Identify which cell holds the provided text, then report its (x, y) central coordinate. 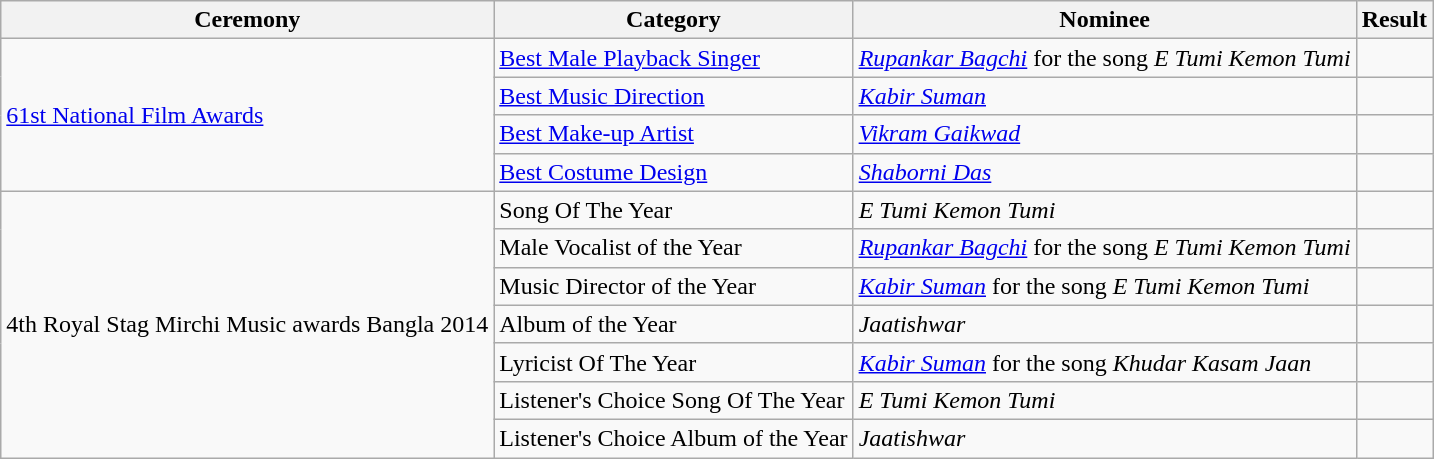
Male Vocalist of the Year (674, 248)
Best Make-up Artist (674, 134)
4th Royal Stag Mirchi Music awards Bangla 2014 (248, 324)
Ceremony (248, 20)
Nominee (1104, 20)
Song Of The Year (674, 210)
Lyricist Of The Year (674, 362)
Best Music Direction (674, 96)
Kabir Suman for the song E Tumi Kemon Tumi (1104, 286)
Result (1394, 20)
Listener's Choice Song Of The Year (674, 400)
Best Male Playback Singer (674, 58)
Kabir Suman (1104, 96)
Album of the Year (674, 324)
61st National Film Awards (248, 115)
Kabir Suman for the song Khudar Kasam Jaan (1104, 362)
Music Director of the Year (674, 286)
Best Costume Design (674, 172)
Category (674, 20)
Shaborni Das (1104, 172)
Listener's Choice Album of the Year (674, 438)
Vikram Gaikwad (1104, 134)
